Search for the cell housing the specified text and yield its [x, y] center coordinate. 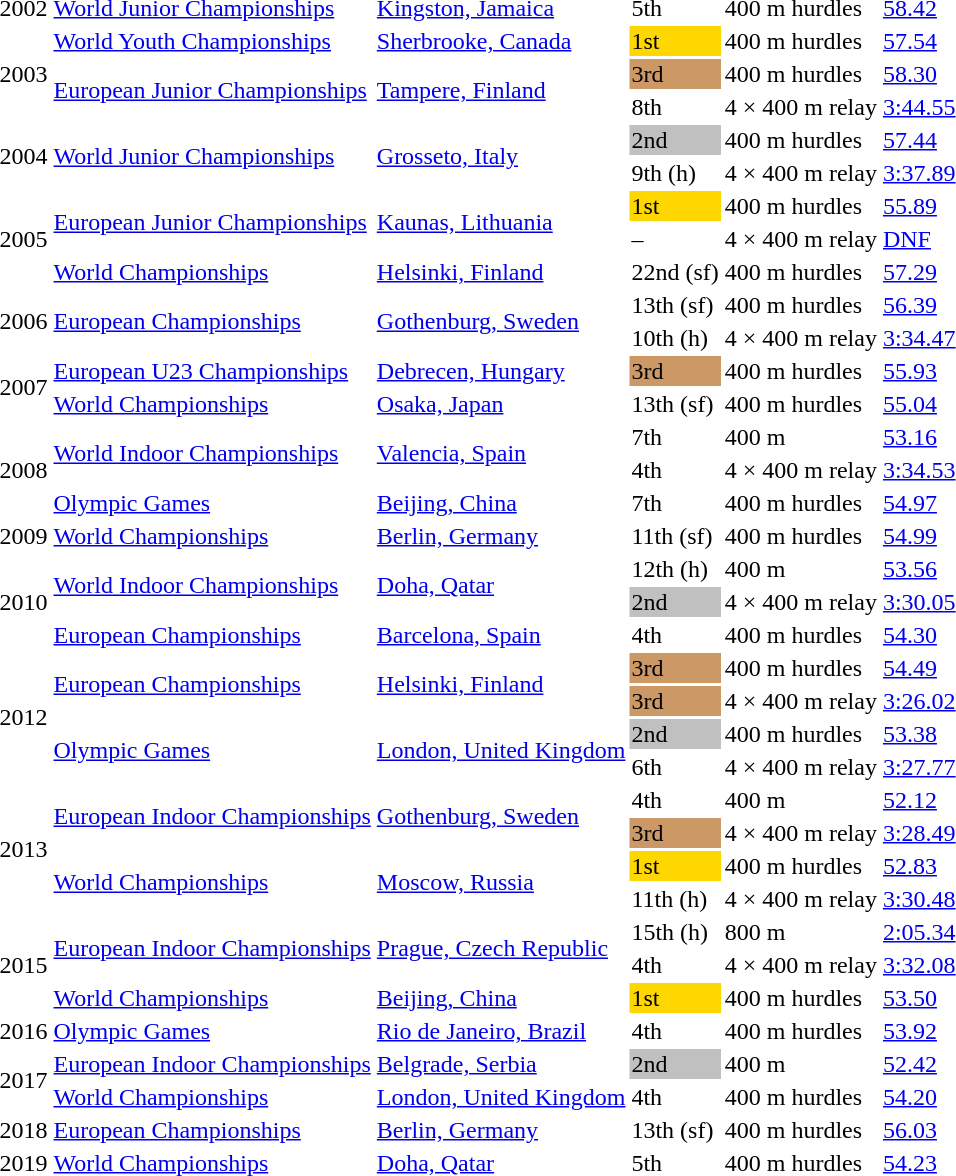
Doha, Qatar [501, 586]
800 m [800, 932]
Grosseto, Italy [501, 156]
Osaka, Japan [501, 404]
Valencia, Spain [501, 454]
Prague, Czech Republic [501, 948]
World Youth Championships [212, 41]
Kaunas, Lithuania [501, 222]
Moscow, Russia [501, 882]
10th (h) [675, 338]
8th [675, 107]
9th (h) [675, 173]
World Junior Championships [212, 156]
Rio de Janeiro, Brazil [501, 1031]
11th (h) [675, 899]
11th (sf) [675, 536]
European U23 Championships [212, 371]
– [675, 239]
12th (h) [675, 569]
15th (h) [675, 932]
Tampere, Finland [501, 90]
22nd (sf) [675, 272]
Sherbrooke, Canada [501, 41]
Belgrade, Serbia [501, 1064]
Barcelona, Spain [501, 635]
6th [675, 767]
Debrecen, Hungary [501, 371]
